From the cell containing the given text, extract its center point as [x, y] coordinate. 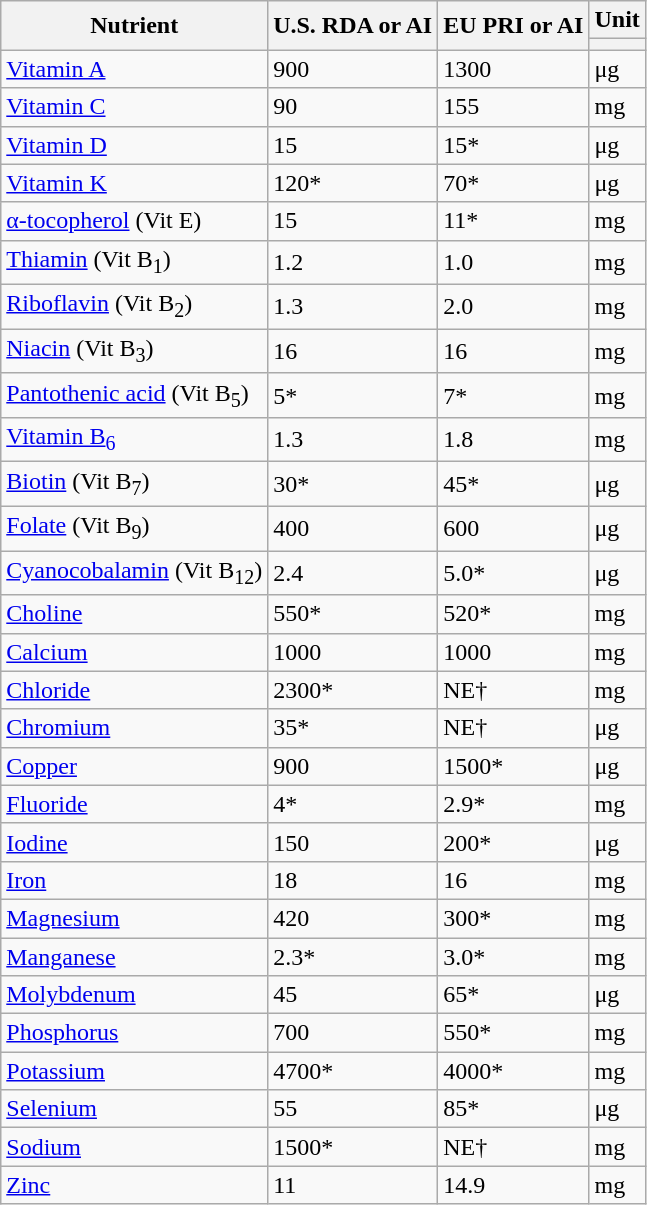
Pantothenic acid (Vit B5) [134, 395]
200* [514, 842]
5* [353, 395]
Niacin (Vit B3) [134, 351]
Vitamin A [134, 69]
Nutrient [134, 26]
3.0* [514, 957]
14.9 [514, 1185]
Potassium [134, 1071]
7* [514, 395]
520* [514, 614]
Chromium [134, 728]
Selenium [134, 1109]
1300 [514, 69]
2.0 [514, 307]
5.0* [514, 573]
4* [353, 804]
Iodine [134, 842]
Biotin (Vit B7) [134, 484]
400 [353, 528]
Copper [134, 766]
2.4 [353, 573]
Fluoride [134, 804]
18 [353, 880]
1.0 [514, 262]
30* [353, 484]
Choline [134, 614]
Chloride [134, 690]
Magnesium [134, 918]
45 [353, 995]
α-tocopherol (Vit E) [134, 221]
Zinc [134, 1185]
2.3* [353, 957]
700 [353, 1033]
Cyanocobalamin (Vit B12) [134, 573]
11 [353, 1185]
155 [514, 107]
120* [353, 183]
65* [514, 995]
Vitamin C [134, 107]
1.8 [514, 440]
Manganese [134, 957]
U.S. RDA or AI [353, 26]
Molybdenum [134, 995]
600 [514, 528]
1.2 [353, 262]
Vitamin B6 [134, 440]
Calcium [134, 652]
11* [514, 221]
Vitamin D [134, 145]
Riboflavin (Vit B2) [134, 307]
Vitamin K [134, 183]
2.9* [514, 804]
150 [353, 842]
4700* [353, 1071]
90 [353, 107]
Thiamin (Vit B1) [134, 262]
Sodium [134, 1147]
85* [514, 1109]
Phosphorus [134, 1033]
420 [353, 918]
Folate (Vit B9) [134, 528]
Unit [617, 20]
2300* [353, 690]
Iron [134, 880]
EU PRI or AI [514, 26]
70* [514, 183]
300* [514, 918]
4000* [514, 1071]
45* [514, 484]
55 [353, 1109]
35* [353, 728]
15* [514, 145]
